Find where the given text appears and provide that cell's center as [x, y] coordinate. 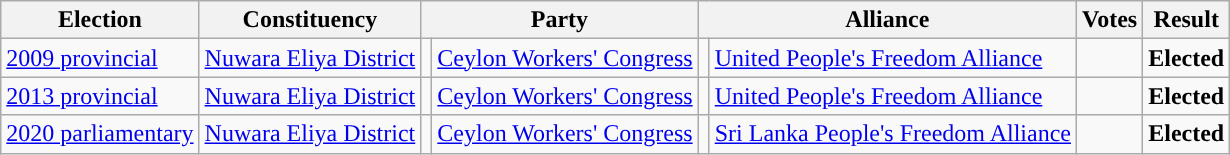
Alliance [887, 20]
Sri Lanka People's Freedom Alliance [892, 134]
2009 provincial [100, 58]
2013 provincial [100, 96]
Constituency [310, 20]
Party [560, 20]
2020 parliamentary [100, 134]
Votes [1110, 20]
Result [1186, 20]
Election [100, 20]
